Scan for the cell matching the given text and deliver its (x, y) coordinate at center. 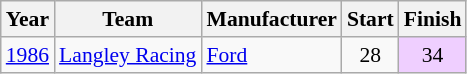
Manufacturer (271, 19)
Year (28, 19)
Ford (271, 55)
Langley Racing (128, 55)
34 (433, 55)
28 (370, 55)
Finish (433, 19)
Start (370, 19)
1986 (28, 55)
Team (128, 19)
